Search for the cell housing the specified text and yield its (X, Y) center coordinate. 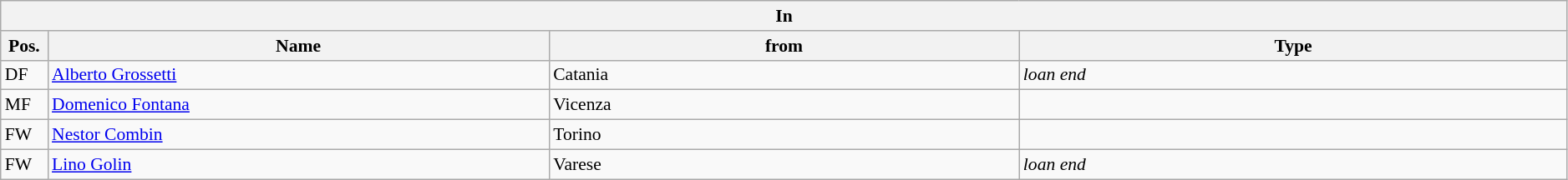
Varese (784, 164)
Lino Golin (298, 164)
Pos. (24, 46)
Torino (784, 135)
Catania (784, 75)
Alberto Grossetti (298, 75)
Type (1293, 46)
MF (24, 105)
In (784, 16)
Vicenza (784, 105)
Name (298, 46)
Nestor Combin (298, 135)
Domenico Fontana (298, 105)
DF (24, 75)
from (784, 46)
